From the cell containing the given text, extract its center point as [X, Y] coordinate. 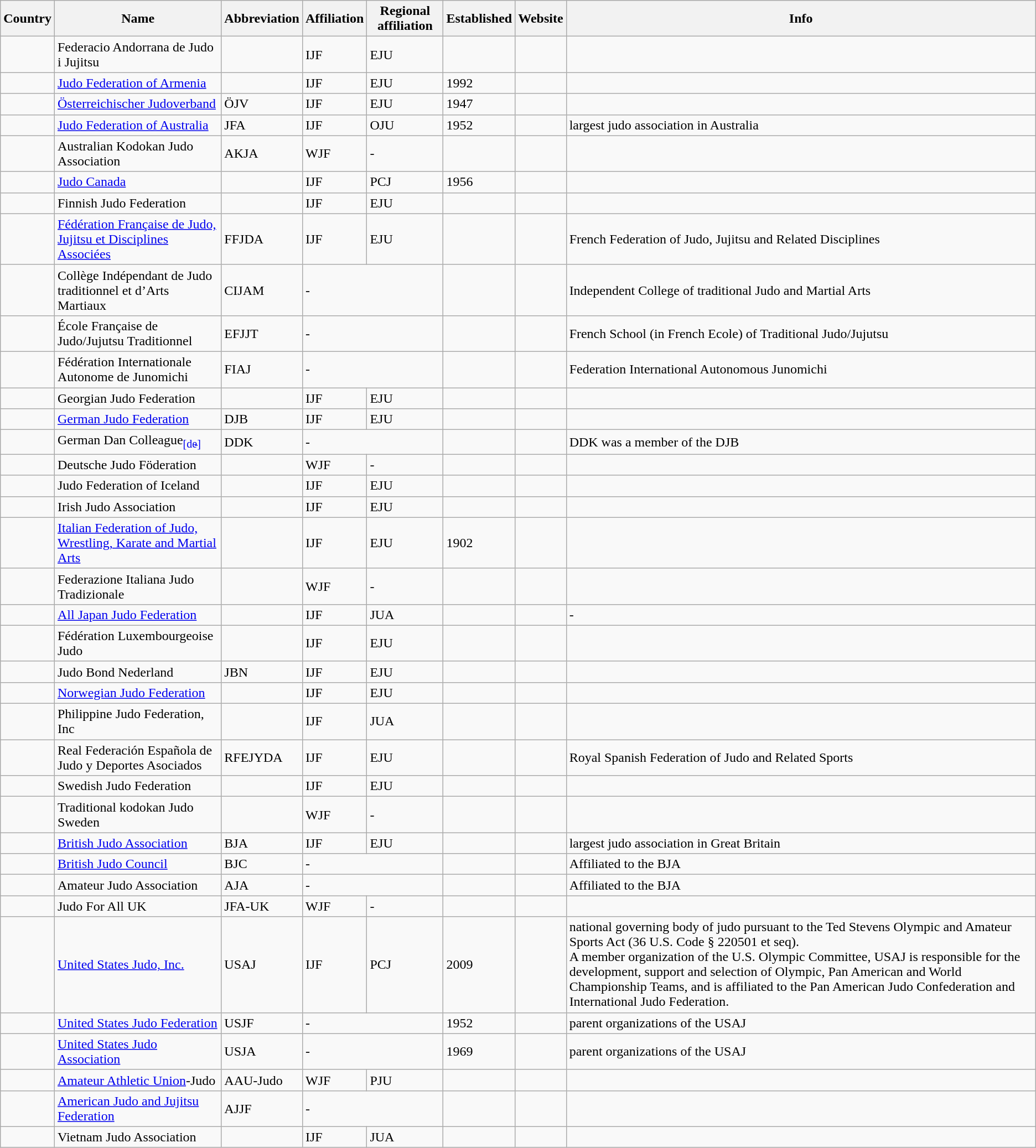
Italian Federation of Judo, Wrestling, Karate and Martial Arts [137, 543]
Fédération Internationale Autonome de Junomichi [137, 370]
Vietnam Judo Association [137, 1137]
DJB [262, 419]
Regional affiliation [405, 19]
EFJJT [262, 333]
largest judo association in Great Britain [801, 843]
Judo Bond Nederland [137, 672]
Swedish Judo Federation [137, 786]
FIAJ [262, 370]
AJA [262, 885]
United States Judo Federation [137, 1023]
Norwegian Judo Federation [137, 693]
USAJ [262, 965]
Amateur Judo Association [137, 885]
Judo Federation of Iceland [137, 486]
Independent College of traditional Judo and Martial Arts [801, 290]
USJA [262, 1051]
Real Federación Española de Judo y Deportes Asociados [137, 758]
American Judo and Jujitsu Federation [137, 1109]
Country [28, 19]
Website [541, 19]
Traditional kodokan Judo Sweden [137, 814]
JFA [262, 125]
Finnish Judo Federation [137, 203]
Philippine Judo Federation, Inc [137, 721]
All Japan Judo Federation [137, 615]
Federacio Andorrana de Judo i Jujitsu [137, 54]
German Judo Federation [137, 419]
Judo For All UK [137, 906]
Federation International Autonomous Junomichi [801, 370]
Collège Indépendant de Judo traditionnel et d’Arts Martiaux [137, 290]
Judo Federation of Armenia [137, 83]
École Française de Judo/Jujutsu Traditionnel [137, 333]
Georgian Judo Federation [137, 398]
RFEJYDA [262, 758]
Abbreviation [262, 19]
1969 [479, 1051]
1992 [479, 83]
Name [137, 19]
DDK was a member of the DJB [801, 442]
United States Judo Association [137, 1051]
Federazione Italiana Judo Tradizionale [137, 586]
Judo Federation of Australia [137, 125]
AJJF [262, 1109]
Judo Canada [137, 182]
Amateur Athletic Union-Judo [137, 1080]
largest judo association in Australia [801, 125]
AKJA [262, 154]
French School (in French Ecole) of Traditional Judo/Jujutsu [801, 333]
BJA [262, 843]
OJU [405, 125]
1956 [479, 182]
1902 [479, 543]
ÖJV [262, 104]
Australian Kodokan Judo Association [137, 154]
2009 [479, 965]
USJF [262, 1023]
Fédération Française de Judo, Jujitsu et Disciplines Associées [137, 239]
AAU-Judo [262, 1080]
British Judo Association [137, 843]
FFJDA [262, 239]
Fédération Luxembourgeoise Judo [137, 643]
Established [479, 19]
German Dan Colleague[de] [137, 442]
Deutsche Judo Föderation [137, 465]
DDK [262, 442]
French Federation of Judo, Jujitsu and Related Disciplines [801, 239]
JBN [262, 672]
JFA-UK [262, 906]
British Judo Council [137, 864]
Info [801, 19]
BJC [262, 864]
Österreichischer Judoverband [137, 104]
Royal Spanish Federation of Judo and Related Sports [801, 758]
Affiliation [334, 19]
1947 [479, 104]
CIJAM [262, 290]
PJU [405, 1080]
Irish Judo Association [137, 507]
United States Judo, Inc. [137, 965]
